Return the [X, Y] coordinate for the center point of the cell that contains the specified text.  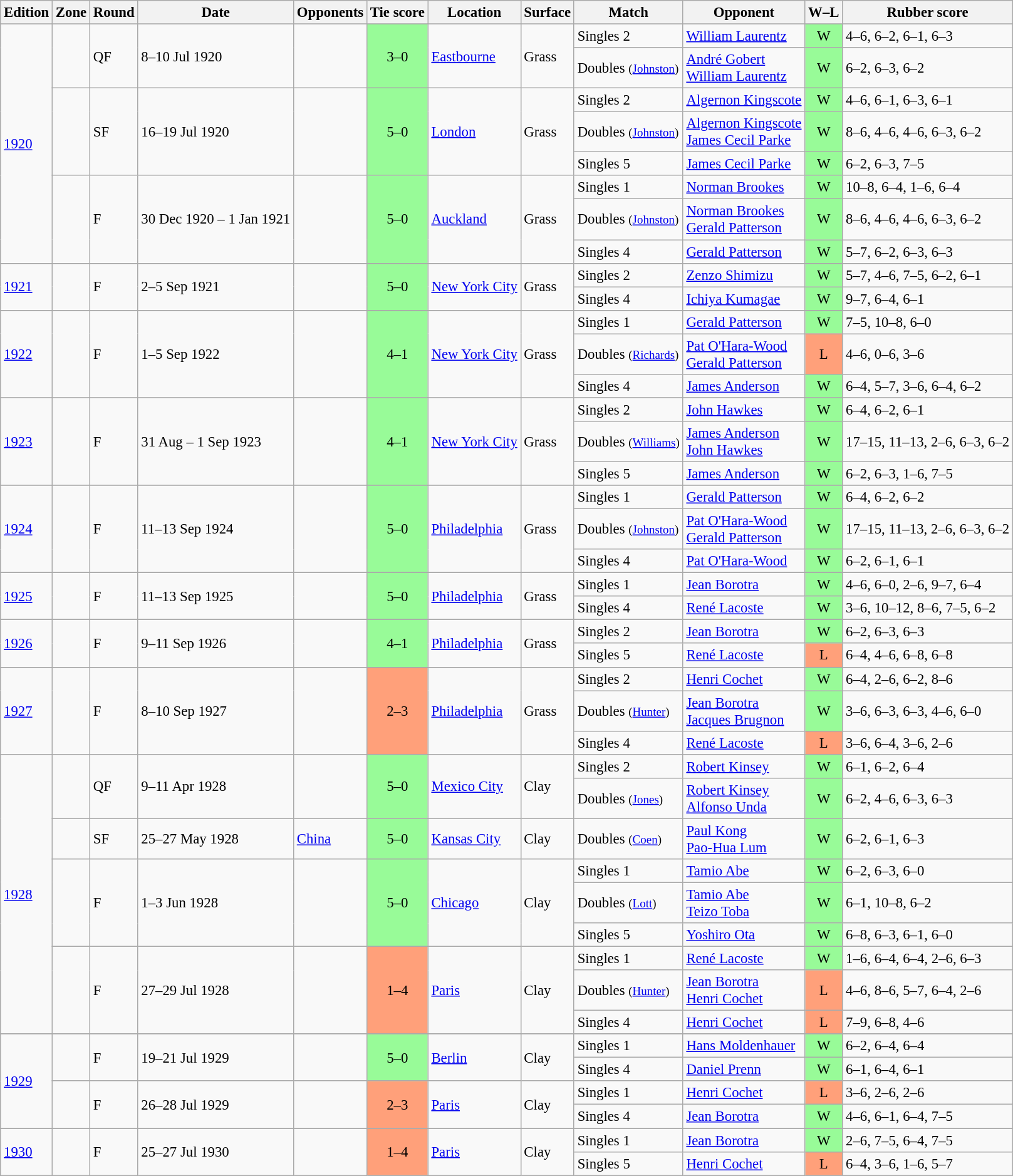
6–4, 3–6, 1–6, 5–7 [928, 1163]
1927 [26, 711]
Eastbourne [474, 56]
5–7, 6–2, 6–3, 6–3 [928, 252]
5–7, 4–6, 7–5, 6–2, 6–1 [928, 275]
Auckland [474, 219]
Algernon Kingscote James Cecil Parke [744, 132]
25–27 Jul 1930 [216, 1152]
1–6, 6–4, 6–4, 2–6, 6–3 [928, 959]
6–2, 6–3, 1–6, 7–5 [928, 473]
Doubles (Lott) [628, 903]
W–L [824, 13]
Robert Kinsey Alfonso Unda [744, 799]
William Laurentz [744, 36]
4–6, 8–6, 5–7, 6–4, 2–6 [928, 991]
Zenzo Shimizu [744, 275]
11–13 Sep 1924 [216, 529]
6–2, 6–3, 6–0 [928, 871]
6–4, 6–2, 6–1 [928, 410]
3–6, 6–4, 3–6, 2–6 [928, 743]
3–0 [397, 56]
Chicago [474, 903]
Daniel Prenn [744, 1070]
Tie score [397, 13]
Opponent [744, 13]
6–4, 6–2, 6–2 [928, 497]
James Anderson John Hawkes [744, 442]
Pat O'Hara-Wood [744, 561]
10–8, 6–4, 1–6, 6–4 [928, 187]
6–2, 6–3, 6–2 [928, 68]
1–3 Jun 1928 [216, 903]
Rubber score [928, 13]
25–27 May 1928 [216, 839]
Match [628, 13]
7–5, 10–8, 6–0 [928, 322]
6–4, 5–7, 3–6, 6–4, 6–2 [928, 386]
1928 [26, 894]
6–2, 6–1, 6–3 [928, 839]
6–8, 6–3, 6–1, 6–0 [928, 935]
9–11 Sep 1926 [216, 644]
Norman Brookes [744, 187]
Yoshiro Ota [744, 935]
Kansas City [474, 839]
11–13 Sep 1925 [216, 596]
9–7, 6–4, 6–1 [928, 299]
1923 [26, 441]
2–6, 7–5, 6–4, 7–5 [928, 1140]
1926 [26, 644]
Surface [548, 13]
Norman Brookes Gerald Patterson [744, 219]
Berlin [474, 1057]
1920 [26, 144]
1930 [26, 1152]
André Gobert William Laurentz [744, 68]
Opponents [330, 13]
27–29 Jul 1928 [216, 991]
1929 [26, 1081]
John Hawkes [744, 410]
1–5 Sep 1922 [216, 354]
Robert Kinsey [744, 766]
Doubles (Richards) [628, 354]
1924 [26, 529]
James Cecil Parke [744, 164]
Jean Borotra Henri Cochet [744, 991]
3–6, 6–3, 6–3, 4–6, 6–0 [928, 711]
4–6, 6–0, 2–6, 9–7, 6–4 [928, 585]
16–19 Jul 1920 [216, 132]
Tamio Abe [744, 871]
1921 [26, 287]
6–2, 4–6, 6–3, 6–3 [928, 799]
26–28 Jul 1929 [216, 1105]
19–21 Jul 1929 [216, 1057]
4–6, 0–6, 3–6 [928, 354]
2–5 Sep 1921 [216, 287]
Hans Moldenhauer [744, 1046]
31 Aug – 1 Sep 1923 [216, 441]
9–11 Apr 1928 [216, 787]
8–10 Sep 1927 [216, 711]
6–1, 6–4, 6–1 [928, 1070]
Doubles (Coen) [628, 839]
Location [474, 13]
London [474, 132]
Doubles (Jones) [628, 799]
4–6, 6–2, 6–1, 6–3 [928, 36]
6–1, 10–8, 6–2 [928, 903]
3–6, 2–6, 2–6 [928, 1093]
4–6, 6–1, 6–4, 7–5 [928, 1117]
Mexico City [474, 787]
Paul Kong Pao-Hua Lum [744, 839]
6–4, 2–6, 6–2, 8–6 [928, 679]
Zone [71, 13]
Tamio Abe Teizo Toba [744, 903]
China [330, 839]
6–2, 6–3, 6–3 [928, 632]
3–6, 10–12, 8–6, 7–5, 6–2 [928, 608]
4–6, 6–1, 6–3, 6–1 [928, 100]
Ichiya Kumagae [744, 299]
30 Dec 1920 – 1 Jan 1921 [216, 219]
6–2, 6–3, 7–5 [928, 164]
Algernon Kingscote [744, 100]
6–2, 6–4, 6–4 [928, 1046]
Doubles (Williams) [628, 442]
Round [114, 13]
Jean Borotra Jacques Brugnon [744, 711]
7–9, 6–8, 4–6 [928, 1023]
6–2, 6–1, 6–1 [928, 561]
Date [216, 13]
6–4, 4–6, 6–8, 6–8 [928, 656]
1922 [26, 354]
Edition [26, 13]
8–10 Jul 1920 [216, 56]
1925 [26, 596]
6–1, 6–2, 6–4 [928, 766]
